Return (X, Y) of the center of cell containing provided text 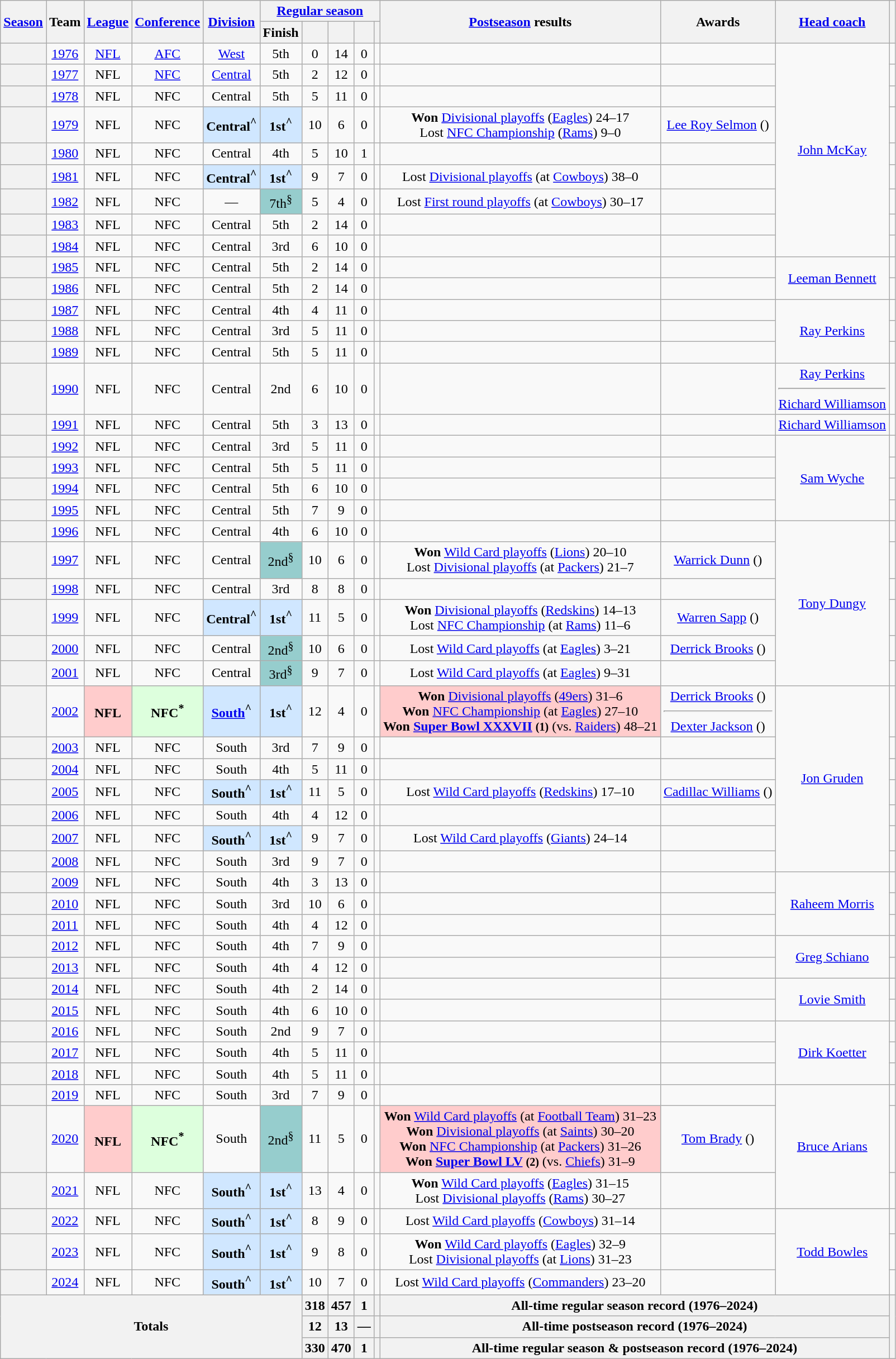
2004 (65, 769)
Raheem Morris (832, 904)
Greg Schiano (832, 957)
Derrick Brooks () (718, 648)
2007 (65, 838)
Jon Gruden (832, 779)
Won Divisional playoffs (Redskins) 14–13Lost NFC Championship (at Rams) 11–6 (520, 618)
Richard Williamson (832, 425)
Tom Brady () (718, 1139)
All-time regular season record (1976–2024) (635, 1305)
Ray Perkins (832, 331)
Lost Wild Card playoffs (at Eagles) 9–31 (520, 674)
1983 (65, 225)
Lost Wild Card playoffs (Commanders) 23–20 (520, 1282)
Regular season (320, 11)
2024 (65, 1282)
Conference (168, 22)
Warren Sapp () (718, 618)
330 (315, 1348)
Won Wild Card playoffs (Lions) 20–10Lost Divisional playoffs (at Packers) 21–7 (520, 560)
1987 (65, 310)
1993 (65, 468)
Awards (718, 22)
Won Divisional playoffs (49ers) 31–6Won NFC Championship (at Eagles) 27–10Won Super Bowl XXXVII (1) (vs. Raiders) 48–21 (520, 711)
2013 (65, 967)
Lost Divisional playoffs (at Cowboys) 38–0 (520, 177)
1992 (65, 446)
470 (341, 1348)
Lovie Smith (832, 999)
1976 (65, 54)
1997 (65, 560)
2009 (65, 883)
1978 (65, 96)
Season (23, 22)
2011 (65, 925)
League (108, 22)
1979 (65, 125)
2006 (65, 815)
1988 (65, 331)
Leeman Bennett (832, 278)
All-time regular season & postseason record (1976–2024) (635, 1348)
1990 (65, 389)
Team (65, 22)
Dirk Koetter (832, 1052)
All-time postseason record (1976–2024) (635, 1327)
1981 (65, 177)
2000 (65, 648)
1998 (65, 589)
2010 (65, 904)
2021 (65, 1191)
John McKay (832, 150)
Head coach (832, 22)
Won Wild Card playoffs (Eagles) 31–15Lost Divisional playoffs (Rams) 30–27 (520, 1191)
Todd Bowles (832, 1252)
Lost First round playoffs (at Cowboys) 30–17 (520, 202)
Cadillac Williams () (718, 792)
Lost Wild Card playoffs (Redskins) 17–10 (520, 792)
Tony Dungy (832, 603)
1999 (65, 618)
2014 (65, 989)
1996 (65, 531)
1991 (65, 425)
1995 (65, 510)
Lost Wild Card playoffs (Cowboys) 31–14 (520, 1221)
2016 (65, 1031)
West (231, 54)
Lost Wild Card playoffs (Giants) 24–14 (520, 838)
Warrick Dunn () (718, 560)
Lost Wild Card playoffs (at Eagles) 3–21 (520, 648)
Ray Perkins Richard Williamson (832, 389)
2015 (65, 1010)
Sam Wyche (832, 478)
2003 (65, 748)
Postseason results (520, 22)
Division (231, 22)
2019 (65, 1095)
2001 (65, 674)
Derrick Brooks ()Dexter Jackson () (718, 711)
1984 (65, 246)
7th§ (280, 202)
2005 (65, 792)
1980 (65, 154)
Lee Roy Selmon () (718, 125)
Bruce Arians (832, 1147)
1977 (65, 75)
Won Divisional playoffs (Eagles) 24–17Lost NFC Championship (Rams) 9–0 (520, 125)
2020 (65, 1139)
1982 (65, 202)
1986 (65, 288)
1994 (65, 489)
1989 (65, 352)
2002 (65, 711)
2012 (65, 946)
2018 (65, 1074)
2023 (65, 1251)
2022 (65, 1221)
AFC (168, 54)
1985 (65, 267)
Totals (151, 1327)
Won Wild Card playoffs (Eagles) 32–9Lost Divisional playoffs (at Lions) 31–23 (520, 1251)
Finish (280, 32)
2017 (65, 1052)
3rd§ (280, 674)
2008 (65, 861)
457 (341, 1305)
318 (315, 1305)
